Find where the given text appears and provide that cell's center as [x, y] coordinate. 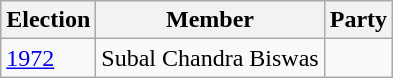
1972 [48, 58]
Election [48, 20]
Member [210, 20]
Subal Chandra Biswas [210, 58]
Party [358, 20]
